For the text-containing cell, return its midpoint in (x, y) coordinate format. 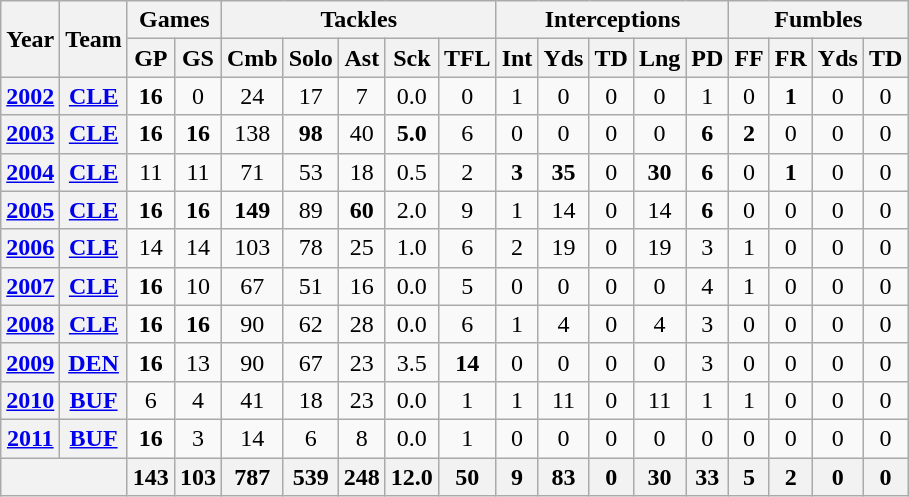
2002 (30, 96)
2003 (30, 134)
Games (174, 20)
Interceptions (612, 20)
Fumbles (818, 20)
143 (150, 477)
51 (310, 286)
FR (790, 58)
TFL (467, 58)
25 (362, 248)
PD (708, 58)
83 (564, 477)
10 (198, 286)
138 (252, 134)
8 (362, 438)
13 (198, 362)
2004 (30, 172)
89 (310, 210)
17 (310, 96)
2007 (30, 286)
3.5 (412, 362)
71 (252, 172)
Sck (412, 58)
Lng (659, 58)
2008 (30, 324)
24 (252, 96)
GP (150, 58)
12.0 (412, 477)
787 (252, 477)
40 (362, 134)
Solo (310, 58)
0.5 (412, 172)
Cmb (252, 58)
2009 (30, 362)
2006 (30, 248)
1.0 (412, 248)
DEN (94, 362)
248 (362, 477)
50 (467, 477)
28 (362, 324)
2.0 (412, 210)
2005 (30, 210)
Tackles (358, 20)
Ast (362, 58)
53 (310, 172)
41 (252, 400)
7 (362, 96)
33 (708, 477)
5.0 (412, 134)
539 (310, 477)
Year (30, 39)
149 (252, 210)
62 (310, 324)
60 (362, 210)
FF (749, 58)
GS (198, 58)
78 (310, 248)
Int (517, 58)
98 (310, 134)
35 (564, 172)
Team (94, 39)
2010 (30, 400)
2011 (30, 438)
